Return [x, y] of the center of cell containing provided text 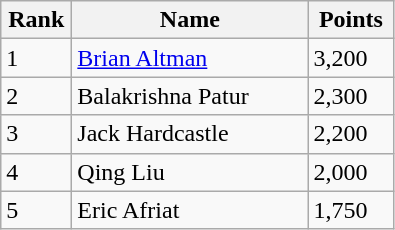
4 [36, 172]
1 [36, 58]
5 [36, 210]
Balakrishna Patur [190, 96]
Jack Hardcastle [190, 134]
Eric Afriat [190, 210]
Brian Altman [190, 58]
2 [36, 96]
Name [190, 20]
3 [36, 134]
2,000 [351, 172]
Rank [36, 20]
1,750 [351, 210]
2,300 [351, 96]
Points [351, 20]
2,200 [351, 134]
Qing Liu [190, 172]
3,200 [351, 58]
